Provide the [x, y] coordinate of the cell's center where the given text is located.  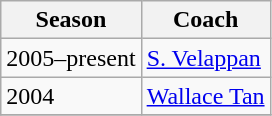
Wallace Tan [206, 96]
2004 [71, 96]
2005–present [71, 58]
S. Velappan [206, 58]
Coach [206, 20]
Season [71, 20]
